Extract the (x, y) coordinate from the center of the cell holding the provided text.  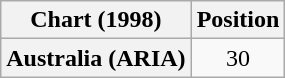
Australia (ARIA) (96, 58)
Position (238, 20)
30 (238, 58)
Chart (1998) (96, 20)
